Pinpoint the cell where the given text exists, returning its [x, y] midpoint coordinate. 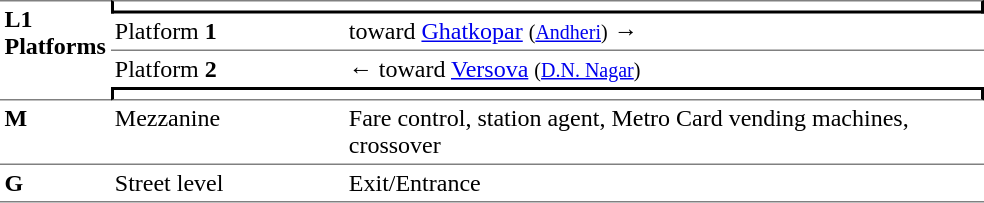
M [55, 132]
L1Platforms [55, 50]
Platform 2 [227, 69]
Mezzanine [227, 132]
← toward Versova (D.N. Nagar) [664, 69]
Platform 1 [227, 33]
Exit/Entrance [664, 184]
Fare control, station agent, Metro Card vending machines, crossover [664, 132]
toward Ghatkopar (Andheri) → [664, 33]
G [55, 184]
Street level [227, 184]
